Detect which cell encompasses the target text, then output its (x, y) center coordinate. 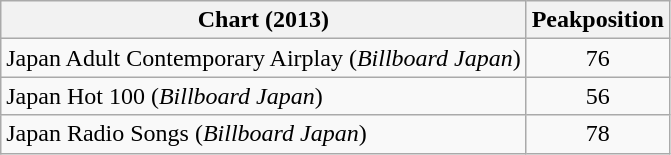
56 (598, 96)
Japan Adult Contemporary Airplay (Billboard Japan) (264, 58)
Japan Hot 100 (Billboard Japan) (264, 96)
Japan Radio Songs (Billboard Japan) (264, 134)
Chart (2013) (264, 20)
Peakposition (598, 20)
78 (598, 134)
76 (598, 58)
